Provide the [x, y] coordinate of the cell's center where the given text is located.  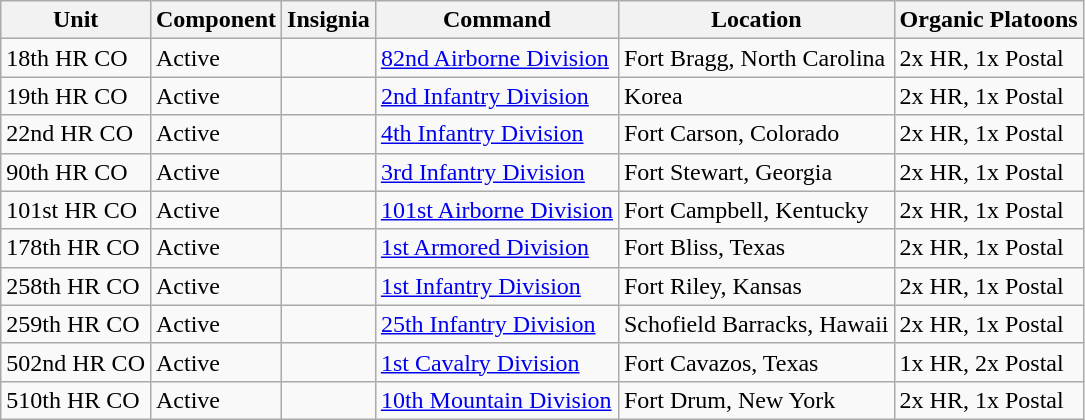
4th Infantry Division [496, 134]
10th Mountain Division [496, 400]
Fort Cavazos, Texas [756, 362]
101st Airborne Division [496, 210]
Insignia [329, 20]
Fort Drum, New York [756, 400]
18th HR CO [76, 58]
90th HR CO [76, 172]
1st Infantry Division [496, 286]
Fort Campbell, Kentucky [756, 210]
82nd Airborne Division [496, 58]
1st Armored Division [496, 248]
510th HR CO [76, 400]
2nd Infantry Division [496, 96]
Fort Bliss, Texas [756, 248]
259th HR CO [76, 324]
Location [756, 20]
Unit [76, 20]
Fort Riley, Kansas [756, 286]
Organic Platoons [988, 20]
101st HR CO [76, 210]
Fort Stewart, Georgia [756, 172]
Fort Bragg, North Carolina [756, 58]
178th HR CO [76, 248]
25th Infantry Division [496, 324]
Component [216, 20]
258th HR CO [76, 286]
3rd Infantry Division [496, 172]
19th HR CO [76, 96]
Command [496, 20]
Korea [756, 96]
Fort Carson, Colorado [756, 134]
1x HR, 2x Postal [988, 362]
22nd HR CO [76, 134]
Schofield Barracks, Hawaii [756, 324]
502nd HR CO [76, 362]
1st Cavalry Division [496, 362]
